Pinpoint the cell where the given text exists, returning its [X, Y] midpoint coordinate. 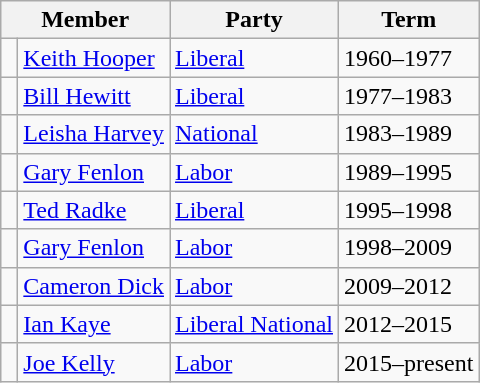
Keith Hooper [94, 58]
Ian Kaye [94, 324]
National [254, 134]
1983–1989 [409, 134]
1977–1983 [409, 96]
Party [254, 20]
Joe Kelly [94, 362]
2015–present [409, 362]
Term [409, 20]
Cameron Dick [94, 286]
1995–1998 [409, 210]
1998–2009 [409, 248]
Bill Hewitt [94, 96]
Ted Radke [94, 210]
2012–2015 [409, 324]
Member [86, 20]
1989–1995 [409, 172]
1960–1977 [409, 58]
Leisha Harvey [94, 134]
Liberal National [254, 324]
2009–2012 [409, 286]
